Locate the cell with the specified text and output its (X, Y) center coordinate. 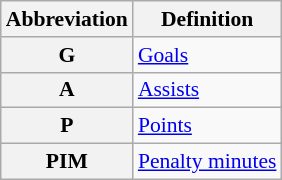
Goals (208, 55)
Abbreviation (67, 19)
Definition (208, 19)
P (67, 126)
Penalty minutes (208, 162)
Assists (208, 90)
PIM (67, 162)
G (67, 55)
Points (208, 126)
A (67, 90)
